Find where the given text appears and provide that cell's center as (x, y) coordinate. 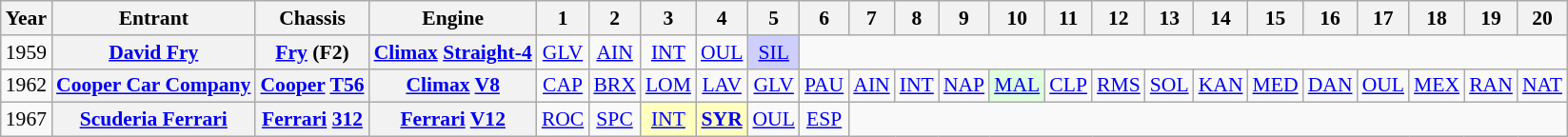
NAP (963, 86)
CLP (1068, 86)
20 (1542, 18)
5 (773, 18)
19 (1491, 18)
PAU (824, 86)
11 (1068, 18)
SOL (1169, 86)
1962 (27, 86)
3 (668, 18)
12 (1119, 18)
17 (1383, 18)
Scuderia Ferrari (153, 120)
18 (1437, 18)
RMS (1119, 86)
David Fry (153, 52)
SPC (615, 120)
MEX (1437, 86)
Ferrari V12 (453, 120)
14 (1221, 18)
8 (917, 18)
BRX (615, 86)
4 (722, 18)
1959 (27, 52)
RAN (1491, 86)
13 (1169, 18)
10 (1017, 18)
SIL (773, 52)
ESP (824, 120)
Ferrari 312 (312, 120)
ROC (564, 120)
Engine (453, 18)
6 (824, 18)
Climax V8 (453, 86)
7 (871, 18)
Cooper Car Company (153, 86)
Cooper T56 (312, 86)
MAL (1017, 86)
KAN (1221, 86)
15 (1276, 18)
16 (1331, 18)
2 (615, 18)
MED (1276, 86)
CAP (564, 86)
SYR (722, 120)
Year (27, 18)
Chassis (312, 18)
1967 (27, 120)
1 (564, 18)
9 (963, 18)
LOM (668, 86)
Climax Straight-4 (453, 52)
DAN (1331, 86)
NAT (1542, 86)
Entrant (153, 18)
Fry (F2) (312, 52)
LAV (722, 86)
